Find where the given text appears and provide that cell's center as [x, y] coordinate. 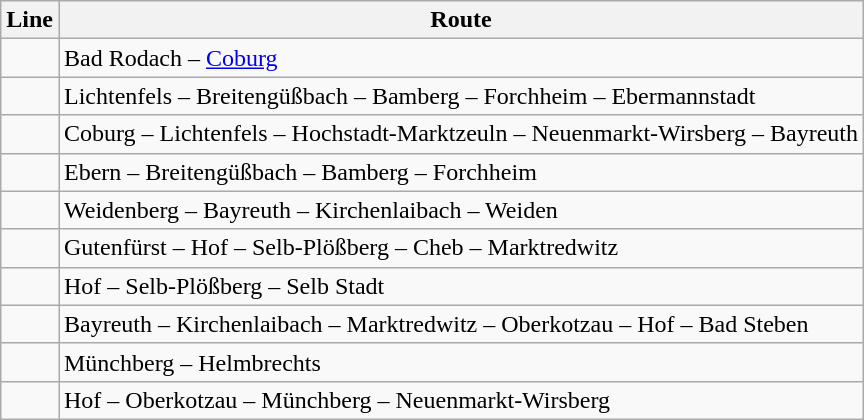
Münchberg – Helmbrechts [460, 362]
Hof – Selb-Plößberg – Selb Stadt [460, 286]
Line [30, 20]
Gutenfürst – Hof – Selb-Plößberg – Cheb – Marktredwitz [460, 248]
Coburg – Lichtenfels – Hochstadt-Marktzeuln – Neuenmarkt-Wirsberg – Bayreuth [460, 134]
Hof – Oberkotzau – Münchberg – Neuenmarkt-Wirsberg [460, 400]
Ebern – Breitengüßbach – Bamberg – Forchheim [460, 172]
Bayreuth – Kirchenlaibach – Marktredwitz – Oberkotzau – Hof – Bad Steben [460, 324]
Bad Rodach – Coburg [460, 58]
Lichtenfels – Breitengüßbach – Bamberg – Forchheim – Ebermannstadt [460, 96]
Weidenberg – Bayreuth – Kirchenlaibach – Weiden [460, 210]
Route [460, 20]
